Provide the [x, y] coordinate of the cell's center where the given text is located.  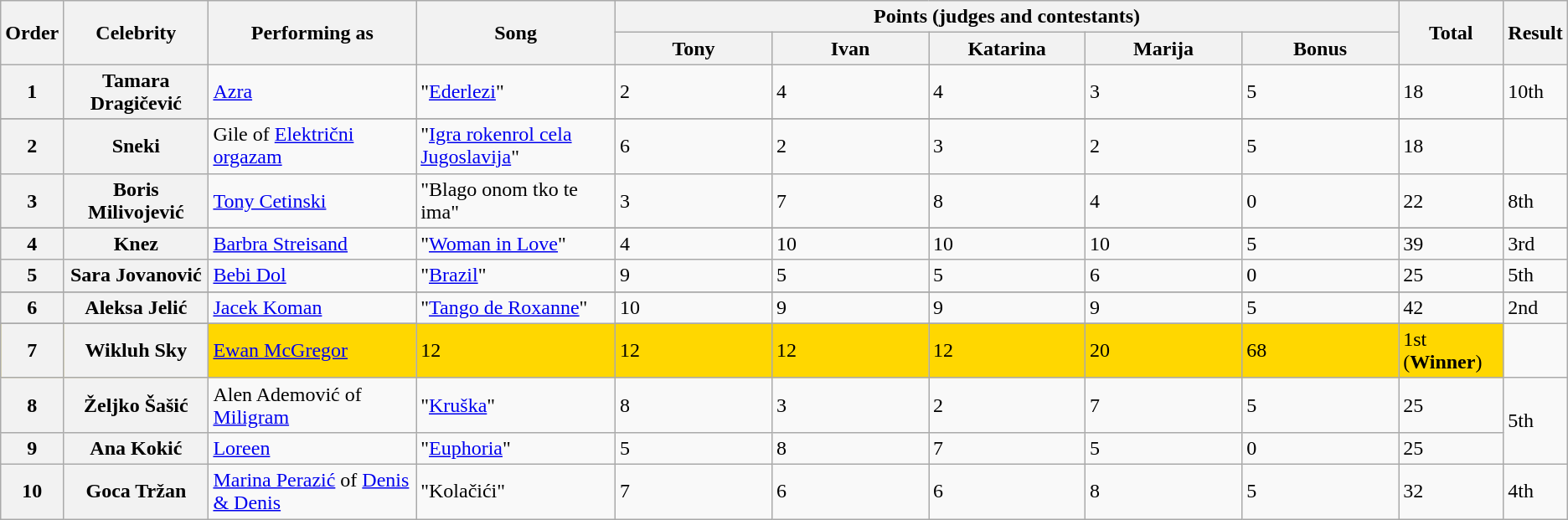
Result [1535, 33]
Bebi Dol [312, 275]
20 [1164, 350]
"Euphoria" [516, 448]
Knez [136, 244]
Marina Perazić of Denis & Denis [312, 491]
Ana Kokić [136, 448]
Tony Cetinski [312, 201]
Ewan McGregor [312, 350]
Barbra Streisand [312, 244]
39 [1451, 244]
Aleksa Jelić [136, 307]
"Igra rokenrol cela Jugoslavija" [516, 146]
"Ederlezi" [516, 92]
"Brazil" [516, 275]
1 [32, 92]
10th [1535, 92]
Marija [1164, 49]
Sara Jovanović [136, 275]
Loreen [312, 448]
3rd [1535, 244]
Jacek Koman [312, 307]
Katarina [1007, 49]
Boris Milivojević [136, 201]
Tamara Dragičević [136, 92]
"Blago onom tko te ima" [516, 201]
Wikluh Sky [136, 350]
Celebrity [136, 33]
Song [516, 33]
32 [1451, 491]
"Kruška" [516, 405]
Points (judges and contestants) [1007, 17]
1st (Winner) [1451, 350]
Tony [694, 49]
2nd [1535, 307]
Goca Tržan [136, 491]
22 [1451, 201]
"Woman in Love" [516, 244]
Performing as [312, 33]
Order [32, 33]
"Kolačići" [516, 491]
"Tango de Roxanne" [516, 307]
4th [1535, 491]
Željko Šašić [136, 405]
Azra [312, 92]
Sneki [136, 146]
42 [1451, 307]
Total [1451, 33]
Alen Ademović of Miligram [312, 405]
Gile of Električni orgazam [312, 146]
Ivan [851, 49]
Bonus [1320, 49]
68 [1320, 350]
8th [1535, 201]
